Search for the cell housing the specified text and yield its (X, Y) center coordinate. 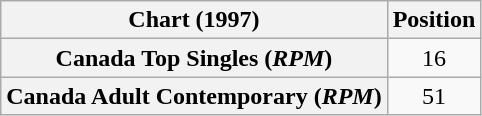
Position (434, 20)
Canada Adult Contemporary (RPM) (194, 96)
51 (434, 96)
Chart (1997) (194, 20)
Canada Top Singles (RPM) (194, 58)
16 (434, 58)
